Scan for the cell matching the given text and deliver its [X, Y] coordinate at center. 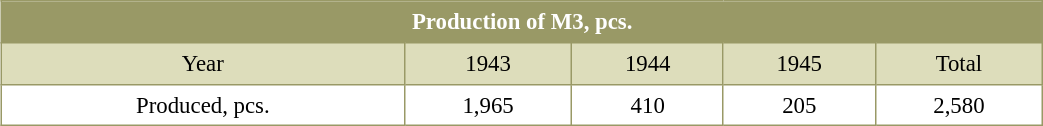
410 [648, 105]
1944 [648, 63]
1945 [799, 63]
1943 [488, 63]
Total [959, 63]
1,965 [488, 105]
Production of М3, pcs. [522, 22]
Produced, pcs. [204, 105]
Year [204, 63]
2,580 [959, 105]
205 [799, 105]
